Provide the [x, y] coordinate of the cell's center where the given text is located.  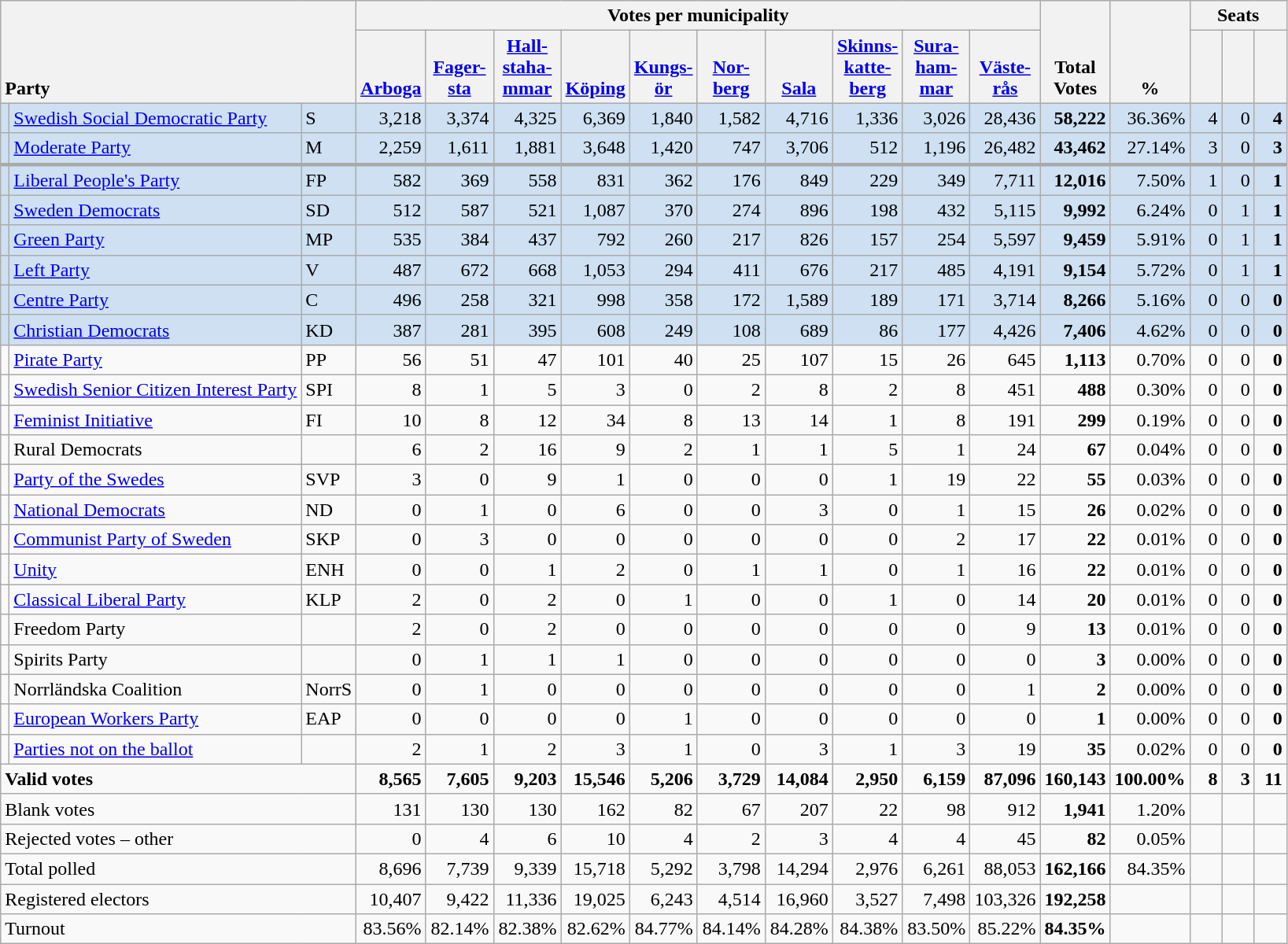
Blank votes [179, 809]
5.91% [1150, 240]
Unity [156, 570]
KLP [329, 599]
Skinns- katte- berg [867, 67]
2,259 [391, 149]
86 [867, 330]
Left Party [156, 270]
5,597 [1006, 240]
7,711 [1006, 179]
191 [1006, 419]
369 [459, 179]
4,514 [731, 899]
SPI [329, 389]
7.50% [1150, 179]
162,166 [1075, 868]
National Democrats [156, 510]
Sweden Democrats [156, 210]
2,976 [867, 868]
83.56% [391, 929]
8,696 [391, 868]
12,016 [1075, 179]
157 [867, 240]
896 [799, 210]
437 [527, 240]
6,243 [663, 899]
487 [391, 270]
24 [1006, 450]
1,881 [527, 149]
82.38% [527, 929]
488 [1075, 389]
432 [936, 210]
1,582 [731, 118]
676 [799, 270]
177 [936, 330]
299 [1075, 419]
45 [1006, 839]
0.05% [1150, 839]
82.14% [459, 929]
3,218 [391, 118]
7,739 [459, 868]
387 [391, 330]
608 [595, 330]
SVP [329, 480]
7,605 [459, 779]
Christian Democrats [156, 330]
411 [731, 270]
19,025 [595, 899]
4,325 [527, 118]
9,339 [527, 868]
Kungs- ör [663, 67]
1,420 [663, 149]
58,222 [1075, 118]
10,407 [391, 899]
689 [799, 330]
55 [1075, 480]
European Workers Party [156, 719]
7,406 [1075, 330]
ND [329, 510]
Nor- berg [731, 67]
100.00% [1150, 779]
1,087 [595, 210]
485 [936, 270]
521 [527, 210]
1,196 [936, 149]
349 [936, 179]
SKP [329, 540]
792 [595, 240]
3,714 [1006, 300]
47 [527, 360]
1,840 [663, 118]
12 [527, 419]
4.62% [1150, 330]
84.28% [799, 929]
451 [1006, 389]
370 [663, 210]
9,992 [1075, 210]
Parties not on the ballot [156, 749]
189 [867, 300]
Feminist Initiative [156, 419]
Sala [799, 67]
5.72% [1150, 270]
395 [527, 330]
5,206 [663, 779]
831 [595, 179]
Votes per municipality [699, 16]
83.50% [936, 929]
87,096 [1006, 779]
PP [329, 360]
0.03% [1150, 480]
KD [329, 330]
20 [1075, 599]
260 [663, 240]
FP [329, 179]
Köping [595, 67]
3,527 [867, 899]
MP [329, 240]
171 [936, 300]
258 [459, 300]
Total polled [179, 868]
NorrS [329, 689]
11,336 [527, 899]
14,294 [799, 868]
582 [391, 179]
Väste- rås [1006, 67]
25 [731, 360]
15,546 [595, 779]
172 [731, 300]
Seats [1238, 16]
SD [329, 210]
668 [527, 270]
207 [799, 809]
Centre Party [156, 300]
645 [1006, 360]
ENH [329, 570]
14,084 [799, 779]
0.19% [1150, 419]
362 [663, 179]
274 [731, 210]
0.04% [1150, 450]
Swedish Senior Citizen Interest Party [156, 389]
Norrländska Coalition [156, 689]
Rejected votes – other [179, 839]
496 [391, 300]
EAP [329, 719]
M [329, 149]
0.70% [1150, 360]
747 [731, 149]
Fager- sta [459, 67]
% [1150, 52]
9,422 [459, 899]
176 [731, 179]
Classical Liberal Party [156, 599]
Hall- staha- mmar [527, 67]
672 [459, 270]
6,159 [936, 779]
7,498 [936, 899]
8,266 [1075, 300]
103,326 [1006, 899]
98 [936, 809]
26,482 [1006, 149]
FI [329, 419]
Valid votes [179, 779]
C [329, 300]
51 [459, 360]
108 [731, 330]
5,292 [663, 868]
160,143 [1075, 779]
9,154 [1075, 270]
4,426 [1006, 330]
3,729 [731, 779]
3,026 [936, 118]
Party of the Swedes [156, 480]
34 [595, 419]
Sura- ham- mar [936, 67]
Moderate Party [156, 149]
384 [459, 240]
Freedom Party [156, 629]
3,798 [731, 868]
36.36% [1150, 118]
85.22% [1006, 929]
16,960 [799, 899]
11 [1270, 779]
82.62% [595, 929]
1,113 [1075, 360]
9,459 [1075, 240]
Communist Party of Sweden [156, 540]
8,565 [391, 779]
Spirits Party [156, 659]
229 [867, 179]
Registered electors [179, 899]
587 [459, 210]
0.30% [1150, 389]
6.24% [1150, 210]
254 [936, 240]
3,706 [799, 149]
84.77% [663, 929]
912 [1006, 809]
849 [799, 179]
27.14% [1150, 149]
1,053 [595, 270]
40 [663, 360]
131 [391, 809]
294 [663, 270]
17 [1006, 540]
9,203 [527, 779]
358 [663, 300]
535 [391, 240]
Total Votes [1075, 52]
1,336 [867, 118]
15,718 [595, 868]
321 [527, 300]
5,115 [1006, 210]
1,941 [1075, 809]
3,648 [595, 149]
249 [663, 330]
Pirate Party [156, 360]
S [329, 118]
88,053 [1006, 868]
Liberal People's Party [156, 179]
84.38% [867, 929]
826 [799, 240]
4,191 [1006, 270]
192,258 [1075, 899]
1.20% [1150, 809]
281 [459, 330]
998 [595, 300]
Arboga [391, 67]
4,716 [799, 118]
Rural Democrats [156, 450]
Turnout [179, 929]
162 [595, 809]
198 [867, 210]
1,589 [799, 300]
2,950 [867, 779]
43,462 [1075, 149]
3,374 [459, 118]
5.16% [1150, 300]
V [329, 270]
56 [391, 360]
107 [799, 360]
6,261 [936, 868]
Swedish Social Democratic Party [156, 118]
28,436 [1006, 118]
1,611 [459, 149]
35 [1075, 749]
558 [527, 179]
101 [595, 360]
Green Party [156, 240]
84.14% [731, 929]
Party [179, 52]
6,369 [595, 118]
